Detect which cell encompasses the target text, then output its [X, Y] center coordinate. 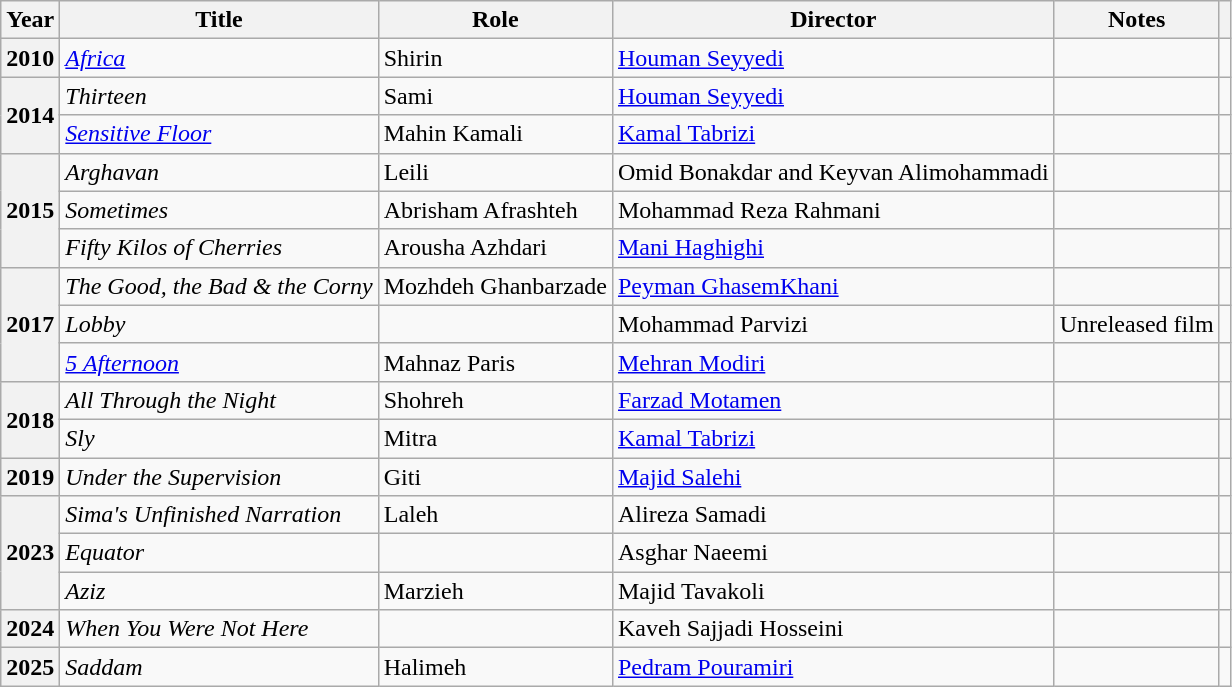
Mani Haghighi [833, 248]
2018 [30, 419]
Thirteen [219, 96]
Mahin Kamali [495, 134]
Sima's Unfinished Narration [219, 515]
Marzieh [495, 591]
Asghar Naeemi [833, 553]
Sly [219, 438]
Alireza Samadi [833, 515]
Majid Salehi [833, 477]
Lobby [219, 324]
Fifty Kilos of Cherries [219, 248]
Leili [495, 172]
Mitra [495, 438]
Arghavan [219, 172]
Mohammad Parvizi [833, 324]
2024 [30, 629]
2019 [30, 477]
Peyman GhasemKhani [833, 286]
Laleh [495, 515]
2025 [30, 667]
Africa [219, 58]
Farzad Motamen [833, 400]
Majid Tavakoli [833, 591]
Giti [495, 477]
2023 [30, 553]
Arousha Azhdari [495, 248]
Role [495, 20]
When You Were Not Here [219, 629]
Halimeh [495, 667]
Notes [1136, 20]
Omid Bonakdar and Keyvan Alimohammadi [833, 172]
Title [219, 20]
5 Afternoon [219, 362]
2014 [30, 115]
The Good, the Bad & the Corny [219, 286]
Unreleased film [1136, 324]
Abrisham Afrashteh [495, 210]
Under the Supervision [219, 477]
Saddam [219, 667]
Aziz [219, 591]
Sometimes [219, 210]
All Through the Night [219, 400]
Mehran Modiri [833, 362]
Kaveh Sajjadi Hosseini [833, 629]
Mahnaz Paris [495, 362]
Sensitive Floor [219, 134]
Shirin [495, 58]
Mozhdeh Ghanbarzade [495, 286]
Mohammad Reza Rahmani [833, 210]
Sami [495, 96]
Shohreh [495, 400]
2010 [30, 58]
Year [30, 20]
2015 [30, 210]
Equator [219, 553]
Director [833, 20]
2017 [30, 324]
Pedram Pouramiri [833, 667]
